Scan for the cell matching the given text and deliver its [x, y] coordinate at center. 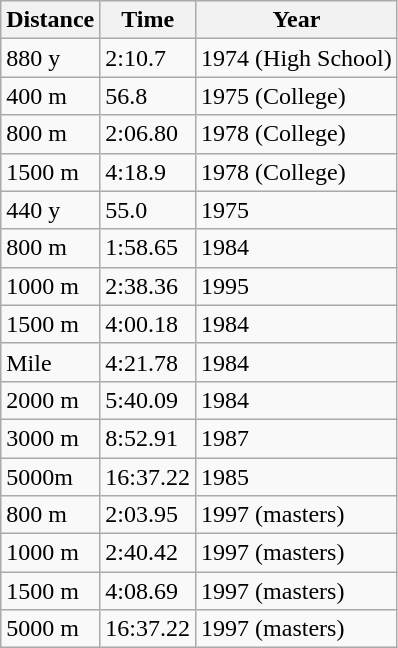
8:52.91 [148, 438]
1974 (High School) [297, 58]
4:18.9 [148, 172]
56.8 [148, 96]
2:06.80 [148, 134]
1987 [297, 438]
4:00.18 [148, 324]
55.0 [148, 210]
1975 [297, 210]
Year [297, 20]
5000 m [50, 629]
Mile [50, 362]
2:38.36 [148, 286]
5:40.09 [148, 400]
Distance [50, 20]
4:08.69 [148, 591]
4:21.78 [148, 362]
400 m [50, 96]
880 y [50, 58]
2:40.42 [148, 553]
2000 m [50, 400]
440 y [50, 210]
Time [148, 20]
1985 [297, 477]
1975 (College) [297, 96]
3000 m [50, 438]
2:10.7 [148, 58]
5000m [50, 477]
1:58.65 [148, 248]
2:03.95 [148, 515]
1995 [297, 286]
